Provide the [X, Y] coordinate of the cell's center where the given text is located.  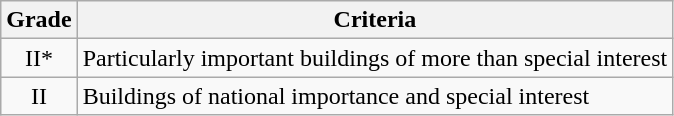
II [39, 96]
II* [39, 58]
Buildings of national importance and special interest [375, 96]
Particularly important buildings of more than special interest [375, 58]
Criteria [375, 20]
Grade [39, 20]
